Locate the cell with the specified text and output its [x, y] center coordinate. 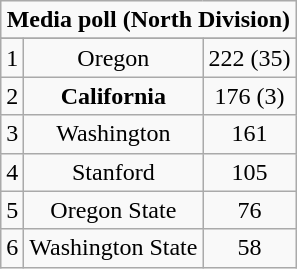
58 [250, 248]
Washington [114, 134]
Oregon [114, 58]
Oregon State [114, 210]
76 [250, 210]
176 (3) [250, 96]
161 [250, 134]
Stanford [114, 172]
3 [12, 134]
2 [12, 96]
6 [12, 248]
1 [12, 58]
California [114, 96]
4 [12, 172]
Washington State [114, 248]
Media poll (North Division) [148, 20]
105 [250, 172]
222 (35) [250, 58]
5 [12, 210]
